Search for the cell housing the specified text and yield its (X, Y) center coordinate. 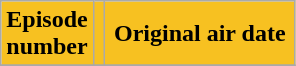
Original air date (200, 34)
Episodenumber (47, 34)
